Extract the (X, Y) coordinate from the center of the cell holding the provided text.  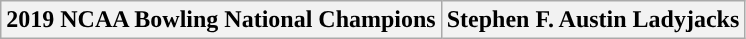
2019 NCAA Bowling National Champions (221, 20)
Stephen F. Austin Ladyjacks (593, 20)
